Return the [x, y] coordinate for the center point of the cell that contains the specified text.  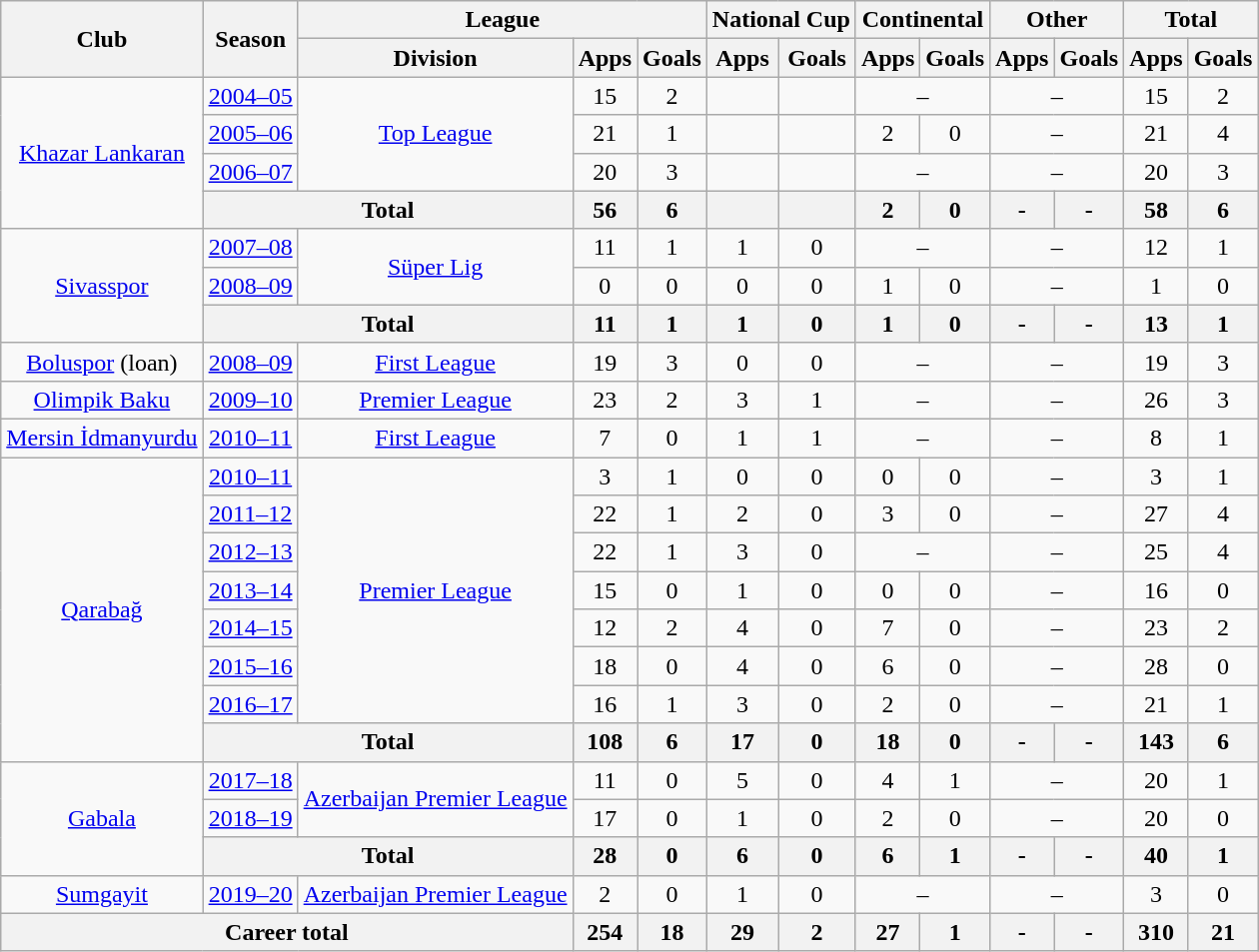
25 [1156, 552]
2019–20 [250, 894]
National Cup [781, 20]
Season [250, 39]
29 [742, 932]
Olimpik Baku [102, 400]
5 [742, 780]
2004–05 [250, 96]
2015–16 [250, 666]
2006–07 [250, 172]
2007–08 [250, 248]
Mersin İdmanyurdu [102, 438]
108 [605, 742]
143 [1156, 742]
2009–10 [250, 400]
Sivasspor [102, 286]
26 [1156, 400]
Club [102, 39]
2012–13 [250, 552]
Boluspor (loan) [102, 362]
2017–18 [250, 780]
Süper Lig [436, 267]
Top League [436, 134]
Gabala [102, 818]
2005–06 [250, 134]
Continental [922, 20]
Career total [287, 932]
310 [1156, 932]
8 [1156, 438]
254 [605, 932]
2018–19 [250, 818]
2011–12 [250, 514]
Sumgayit [102, 894]
League [502, 20]
40 [1156, 856]
13 [1156, 324]
Other [1057, 20]
Division [436, 58]
2014–15 [250, 628]
2016–17 [250, 704]
Khazar Lankaran [102, 153]
56 [605, 210]
58 [1156, 210]
Qarabağ [102, 609]
2013–14 [250, 590]
